Identify which cell holds the provided text, then report its (x, y) central coordinate. 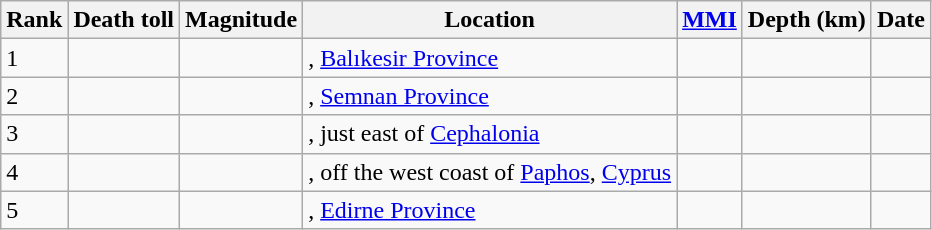
5 (34, 210)
, off the west coast of Paphos, Cyprus (490, 172)
2 (34, 96)
, Balıkesir Province (490, 58)
4 (34, 172)
, Edirne Province (490, 210)
, just east of Cephalonia (490, 134)
MMI (710, 20)
3 (34, 134)
Rank (34, 20)
Death toll (124, 20)
Location (490, 20)
Date (900, 20)
Depth (km) (806, 20)
, Semnan Province (490, 96)
1 (34, 58)
Magnitude (242, 20)
